Identify which cell holds the provided text, then report its [x, y] central coordinate. 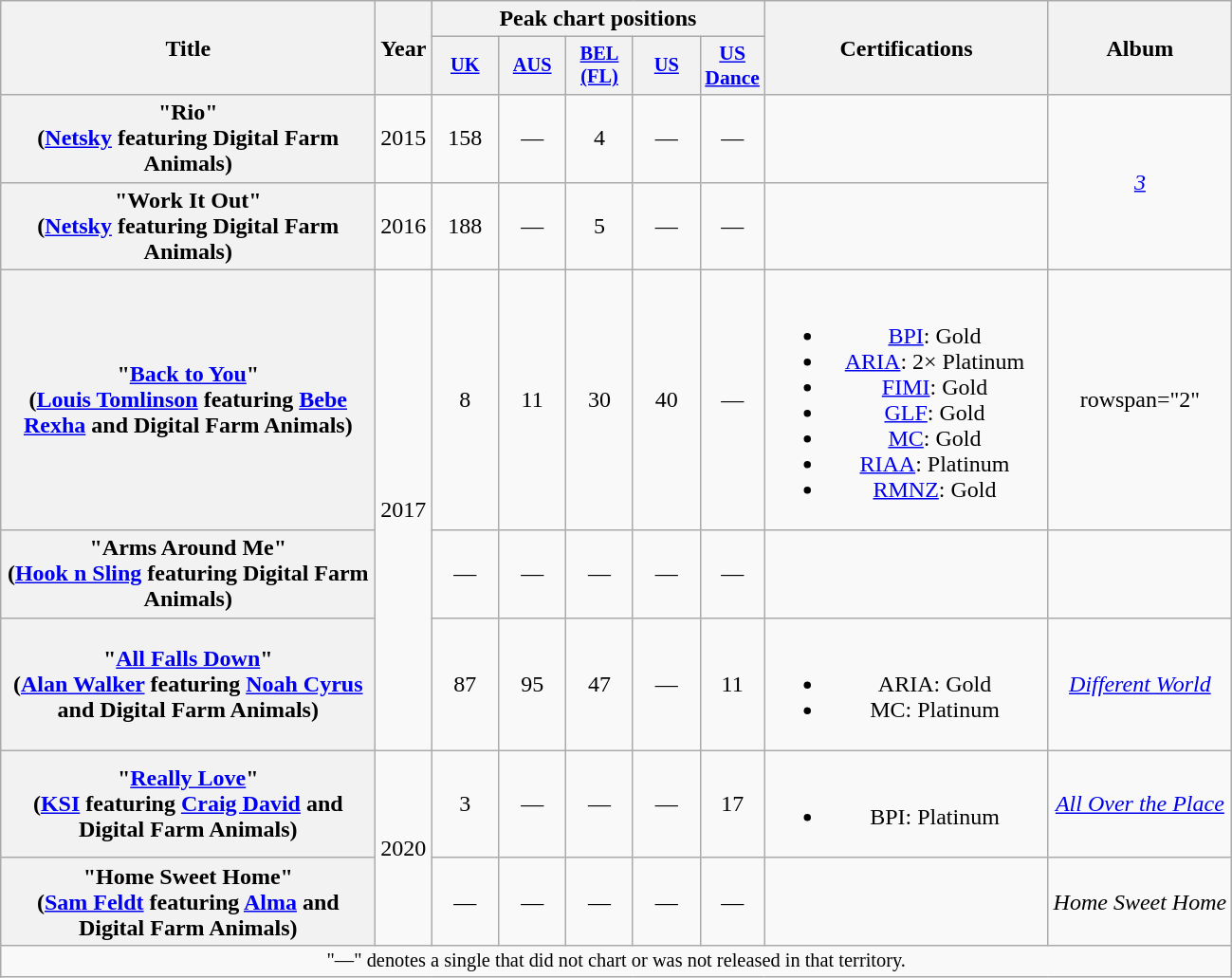
30 [599, 400]
Different World [1140, 684]
17 [732, 804]
US [666, 66]
2015 [404, 138]
"—" denotes a single that did not chart or was not released in that territory. [616, 961]
Title [188, 47]
87 [465, 684]
"Work It Out"(Netsky featuring Digital Farm Animals) [188, 226]
2020 [404, 848]
"Back to You"(Louis Tomlinson featuring Bebe Rexha and Digital Farm Animals) [188, 400]
Album [1140, 47]
USDance [732, 66]
All Over the Place [1140, 804]
UK [465, 66]
188 [465, 226]
47 [599, 684]
BPI: GoldARIA: 2× PlatinumFIMI: GoldGLF: GoldMC: GoldRIAA: PlatinumRMNZ: Gold [907, 400]
rowspan="2" [1140, 400]
Home Sweet Home [1140, 901]
158 [465, 138]
BPI: Platinum [907, 804]
"Really Love"(KSI featuring Craig David and Digital Farm Animals) [188, 804]
"All Falls Down"(Alan Walker featuring Noah Cyrus and Digital Farm Animals) [188, 684]
Peak chart positions [598, 19]
AUS [533, 66]
"Home Sweet Home" (Sam Feldt featuring Alma and Digital Farm Animals) [188, 901]
5 [599, 226]
"Rio"(Netsky featuring Digital Farm Animals) [188, 138]
40 [666, 400]
95 [533, 684]
8 [465, 400]
ARIA: GoldMC: Platinum [907, 684]
2017 [404, 510]
4 [599, 138]
BEL (FL) [599, 66]
Certifications [907, 47]
"Arms Around Me"(Hook n Sling featuring Digital Farm Animals) [188, 574]
Year [404, 47]
2016 [404, 226]
